Output the [x, y] coordinate of the center of the cell containing the given text.  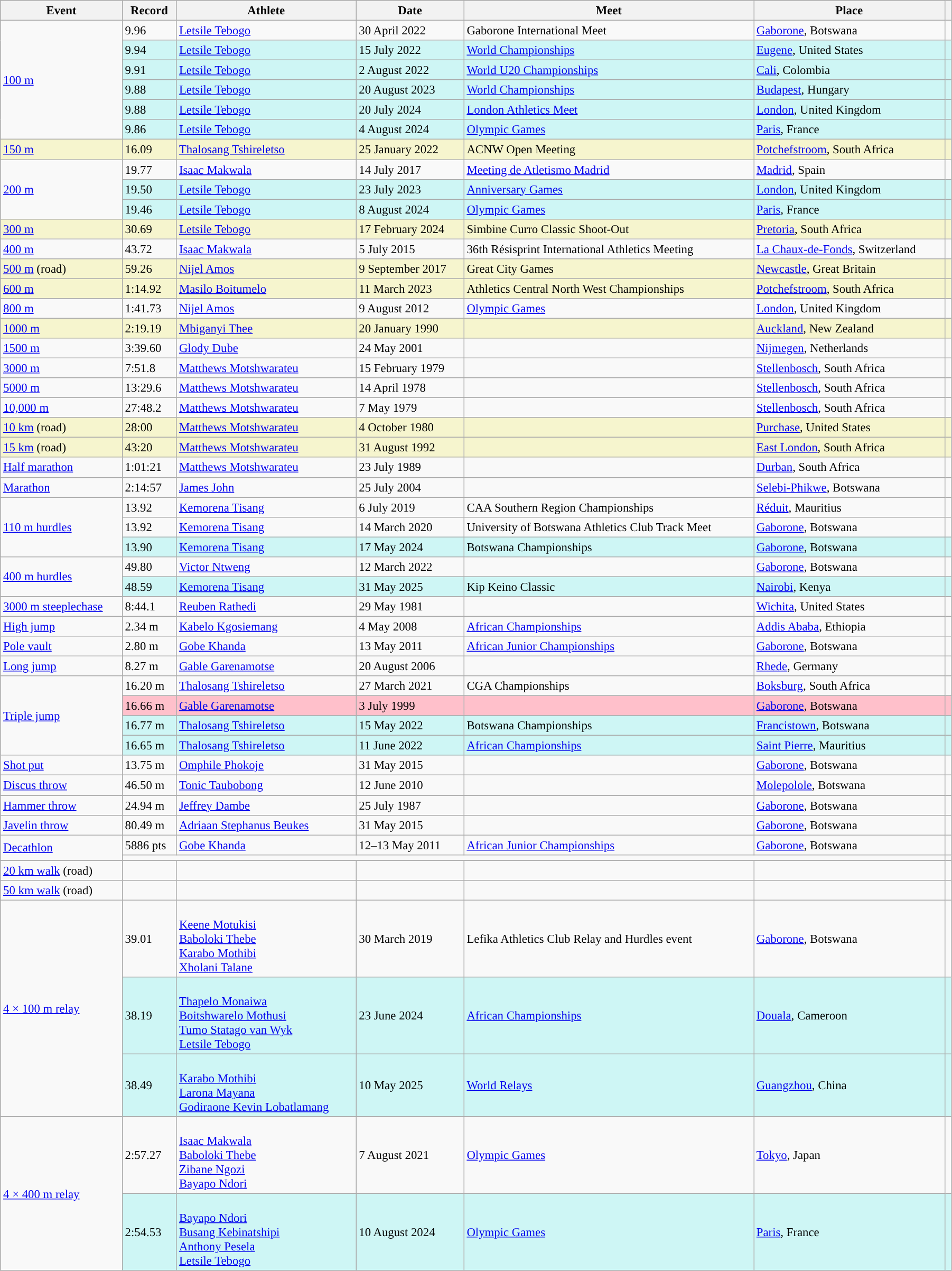
39.01 [149, 939]
ACNW Open Meeting [609, 150]
Kip Keino Classic [609, 587]
Triple jump [61, 716]
20 August 2023 [410, 90]
800 m [61, 309]
12 March 2022 [410, 567]
300 m [61, 229]
La Chaux-de-Fonds, Switzerland [849, 249]
Meeting de Atletismo Madrid [609, 170]
46.50 m [149, 785]
Hammer throw [61, 805]
Purchase, United States [849, 428]
1:14.92 [149, 289]
20 January 1990 [410, 328]
13 May 2011 [410, 646]
Place [849, 11]
Madrid, Spain [849, 170]
9 August 2012 [410, 309]
Athletics Central North West Championships [609, 289]
Boksburg, South Africa [849, 686]
3 July 1999 [410, 706]
15 February 1979 [410, 368]
13.75 m [149, 766]
31 May 2025 [410, 587]
Selebi-Phikwe, Botswana [849, 487]
University of Botswana Athletics Club Track Meet [609, 527]
1:01:21 [149, 468]
17 February 2024 [410, 229]
14 March 2020 [410, 527]
6 July 2019 [410, 507]
59.26 [149, 269]
Nairobi, Kenya [849, 587]
2 August 2022 [410, 70]
10,000 m [61, 408]
Saint Pierre, Mauritius [849, 746]
24.94 m [149, 805]
Victor Ntweng [266, 567]
CGA Championships [609, 686]
43:20 [149, 448]
8.27 m [149, 666]
Cali, Colombia [849, 70]
110 m hurdles [61, 527]
16.65 m [149, 746]
24 May 2001 [410, 348]
28:00 [149, 428]
London Athletics Meet [609, 110]
100 m [61, 80]
Lefika Athletics Club Relay and Hurdles event [609, 939]
4 May 2008 [410, 626]
Glody Dube [266, 348]
Event [61, 11]
20 km walk (road) [61, 870]
Mbiganyi Thee [266, 328]
Gaborone International Meet [609, 31]
25 January 2022 [410, 150]
19.50 [149, 189]
2:57.27 [149, 1155]
400 m hurdles [61, 577]
Rhede, Germany [849, 666]
Francistown, Botswana [849, 726]
2.34 m [149, 626]
9.96 [149, 31]
Bayapo NdoriBusang KebinatshipiAnthony PeselaLetsile Tebogo [266, 1232]
James John [266, 487]
Réduit, Mauritius [849, 507]
50 km walk (road) [61, 890]
16.20 m [149, 686]
10 August 2024 [410, 1232]
25 July 1987 [410, 805]
30.69 [149, 229]
Nijmegen, Netherlands [849, 348]
7 August 2021 [410, 1155]
Durban, South Africa [849, 468]
19.77 [149, 170]
Auckland, New Zealand [849, 328]
5886 pts [149, 845]
1500 m [61, 348]
3:39.60 [149, 348]
11 June 2022 [410, 746]
20 August 2006 [410, 666]
Half marathon [61, 468]
38.19 [149, 1016]
29 May 1981 [410, 607]
Meet [609, 11]
12 June 2010 [410, 785]
Douala, Cameroon [849, 1016]
500 m (road) [61, 269]
Eugene, United States [849, 50]
15 km (road) [61, 448]
Karabo MothibiLarona MayanaGodiraone Kevin Lobatlamang [266, 1086]
48.59 [149, 587]
16.66 m [149, 706]
Newcastle, Great Britain [849, 269]
Record [149, 11]
Athlete [266, 11]
1:41.73 [149, 309]
8:44.1 [149, 607]
15 July 2022 [410, 50]
Date [410, 11]
8 August 2024 [410, 209]
30 April 2022 [410, 31]
27:48.2 [149, 408]
World U20 Championships [609, 70]
5 July 2015 [410, 249]
15 May 2022 [410, 726]
Simbine Curro Classic Shoot-Out [609, 229]
Molepolole, Botswana [849, 785]
World Relays [609, 1086]
25 July 2004 [410, 487]
Wichita, United States [849, 607]
2:14:57 [149, 487]
14 July 2017 [410, 170]
2:19.19 [149, 328]
1000 m [61, 328]
Kabelo Kgosiemang [266, 626]
Pretoria, South Africa [849, 229]
80.49 m [149, 825]
High jump [61, 626]
30 March 2019 [410, 939]
10 km (road) [61, 428]
Budapest, Hungary [849, 90]
49.80 [149, 567]
Tokyo, Japan [849, 1155]
9.94 [149, 50]
Marathon [61, 487]
CAA Southern Region Championships [609, 507]
600 m [61, 289]
4 × 100 m relay [61, 1008]
Decathlon [61, 848]
23 July 1989 [410, 468]
7 May 1979 [410, 408]
5000 m [61, 388]
7:51.8 [149, 368]
4 × 400 m relay [61, 1193]
Great City Games [609, 269]
9.86 [149, 129]
14 April 1978 [410, 388]
Masilo Boitumelo [266, 289]
Reuben Rathedi [266, 607]
Long jump [61, 666]
31 August 1992 [410, 448]
17 May 2024 [410, 547]
20 July 2024 [410, 110]
11 March 2023 [410, 289]
150 m [61, 150]
Keene MotukisiBaboloki ThebeKarabo MothibiXholani Talane [266, 939]
4 October 1980 [410, 428]
36th Résisprint International Athletics Meeting [609, 249]
12–13 May 2011 [410, 845]
400 m [61, 249]
3000 m steeplechase [61, 607]
27 March 2021 [410, 686]
38.49 [149, 1086]
Anniversary Games [609, 189]
East London, South Africa [849, 448]
Tonic Taubobong [266, 785]
16.09 [149, 150]
23 June 2024 [410, 1016]
Addis Ababa, Ethiopia [849, 626]
10 May 2025 [410, 1086]
13:29.6 [149, 388]
Adriaan Stephanus Beukes [266, 825]
Pole vault [61, 646]
Discus throw [61, 785]
Shot put [61, 766]
Thapelo MonaiwaBoitshwarelo MothusiTumo Statago van WykLetsile Tebogo [266, 1016]
200 m [61, 189]
2.80 m [149, 646]
13.90 [149, 547]
16.77 m [149, 726]
43.72 [149, 249]
3000 m [61, 368]
19.46 [149, 209]
2:54.53 [149, 1232]
Omphile Phokoje [266, 766]
9.91 [149, 70]
4 August 2024 [410, 129]
9 September 2017 [410, 269]
Javelin throw [61, 825]
Guangzhou, China [849, 1086]
Jeffrey Dambe [266, 805]
Isaac MakwalaBaboloki ThebeZibane NgoziBayapo Ndori [266, 1155]
23 July 2023 [410, 189]
